Capture the cell that displays the provided text and extract its [X, Y] central coordinate. 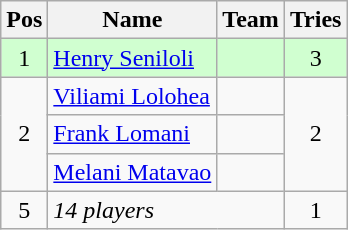
Name [132, 20]
Team [251, 20]
Henry Seniloli [132, 58]
Frank Lomani [132, 134]
3 [316, 58]
Viliami Lolohea [132, 96]
Melani Matavao [132, 172]
5 [24, 210]
Pos [24, 20]
Tries [316, 20]
14 players [166, 210]
